Extract the [X, Y] coordinate from the center of the cell holding the provided text.  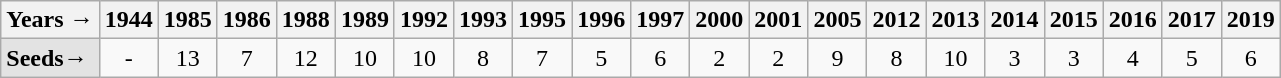
12 [306, 58]
2015 [1074, 20]
Years → [50, 20]
2016 [1132, 20]
13 [188, 58]
2013 [956, 20]
1988 [306, 20]
1992 [424, 20]
2001 [778, 20]
9 [838, 58]
2014 [1014, 20]
2019 [1250, 20]
2017 [1192, 20]
1997 [660, 20]
1996 [602, 20]
2000 [720, 20]
1985 [188, 20]
4 [1132, 58]
2012 [896, 20]
1986 [246, 20]
1993 [484, 20]
1989 [364, 20]
- [128, 58]
1995 [542, 20]
Seeds→ [50, 58]
2005 [838, 20]
1944 [128, 20]
